Capture the cell that displays the provided text and extract its [X, Y] central coordinate. 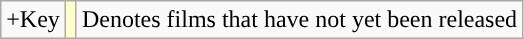
+Key [34, 20]
Denotes films that have not yet been released [299, 20]
